Locate the cell with the specified text and output its [x, y] center coordinate. 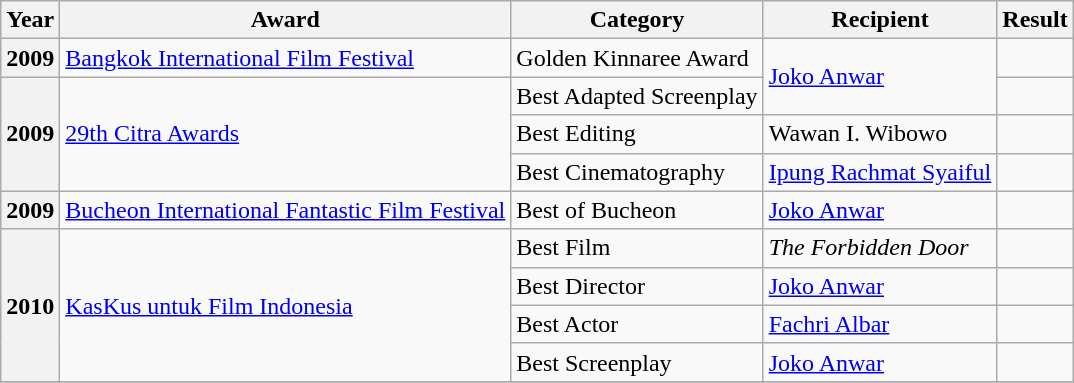
2010 [30, 305]
Best Screenplay [637, 362]
Fachri Albar [880, 324]
Bangkok International Film Festival [286, 58]
Recipient [880, 20]
29th Citra Awards [286, 134]
Category [637, 20]
Award [286, 20]
Year [30, 20]
Wawan I. Wibowo [880, 134]
The Forbidden Door [880, 248]
Result [1035, 20]
Golden Kinnaree Award [637, 58]
Ipung Rachmat Syaiful [880, 172]
Bucheon International Fantastic Film Festival [286, 210]
Best Adapted Screenplay [637, 96]
Best of Bucheon [637, 210]
Best Cinematography [637, 172]
Best Director [637, 286]
Best Editing [637, 134]
Best Actor [637, 324]
Best Film [637, 248]
KasKus untuk Film Indonesia [286, 305]
